From the cell containing the given text, extract its center point as [x, y] coordinate. 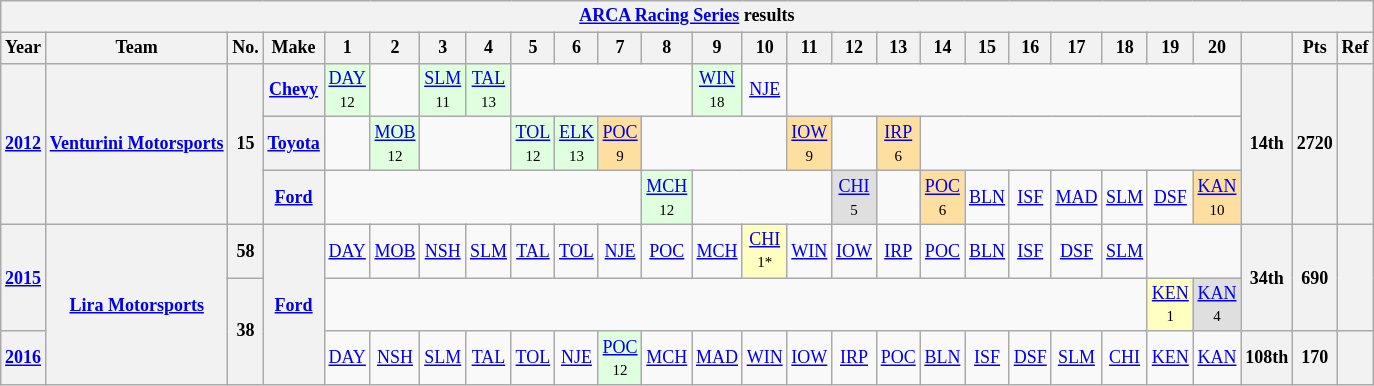
CHI1* [764, 251]
IRP6 [898, 144]
18 [1125, 48]
Year [24, 48]
38 [246, 332]
20 [1217, 48]
CHI5 [854, 197]
14 [942, 48]
DAY12 [347, 90]
12 [854, 48]
16 [1030, 48]
CHI [1125, 358]
Lira Motorsports [136, 304]
KAN4 [1217, 305]
Make [294, 48]
MOB [395, 251]
11 [810, 48]
8 [667, 48]
10 [764, 48]
TAL13 [489, 90]
KEN [1170, 358]
ELK13 [577, 144]
34th [1267, 278]
MCH12 [667, 197]
Ref [1355, 48]
KAN [1217, 358]
2720 [1316, 144]
WIN18 [718, 90]
14th [1267, 144]
690 [1316, 278]
5 [532, 48]
Team [136, 48]
TOL12 [532, 144]
No. [246, 48]
2015 [24, 278]
SLM11 [443, 90]
3 [443, 48]
1 [347, 48]
4 [489, 48]
POC12 [620, 358]
17 [1076, 48]
IOW9 [810, 144]
2012 [24, 144]
ARCA Racing Series results [687, 16]
170 [1316, 358]
6 [577, 48]
7 [620, 48]
MOB12 [395, 144]
19 [1170, 48]
Pts [1316, 48]
2 [395, 48]
Chevy [294, 90]
9 [718, 48]
13 [898, 48]
KAN10 [1217, 197]
58 [246, 251]
108th [1267, 358]
POC6 [942, 197]
Venturini Motorsports [136, 144]
Toyota [294, 144]
KEN1 [1170, 305]
POC9 [620, 144]
2016 [24, 358]
